From the cell containing the given text, extract its center point as [X, Y] coordinate. 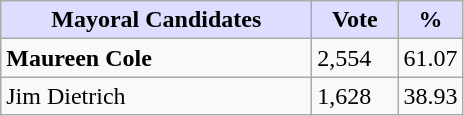
Jim Dietrich [156, 96]
1,628 [355, 96]
2,554 [355, 58]
Maureen Cole [156, 58]
% [430, 20]
38.93 [430, 96]
Mayoral Candidates [156, 20]
61.07 [430, 58]
Vote [355, 20]
